Scan for the cell matching the given text and deliver its [X, Y] coordinate at center. 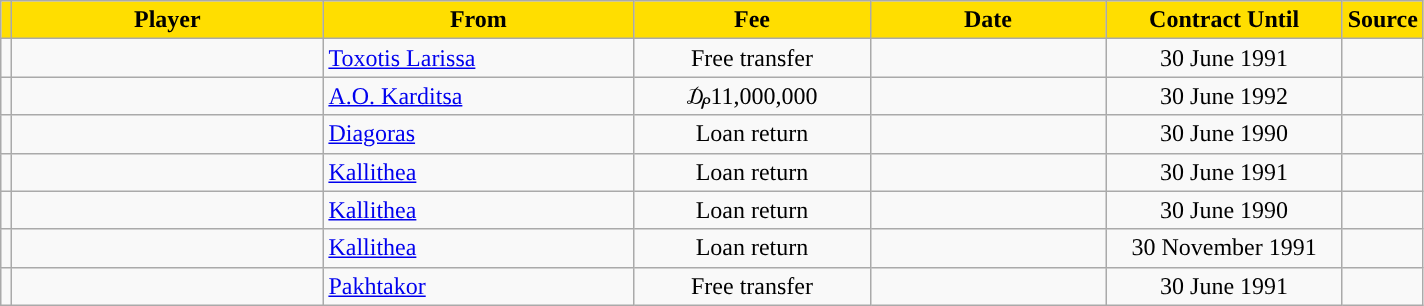
Toxotis Larissa [478, 58]
Date [988, 20]
Player [168, 20]
30 June 1992 [1224, 96]
₯11,000,000 [752, 96]
30 November 1991 [1224, 248]
From [478, 20]
Contract Until [1224, 20]
Fee [752, 20]
A.O. Karditsa [478, 96]
Pakhtakor [478, 286]
Source [1382, 20]
Diagoras [478, 134]
